For the text-containing cell, return its midpoint in (X, Y) coordinate format. 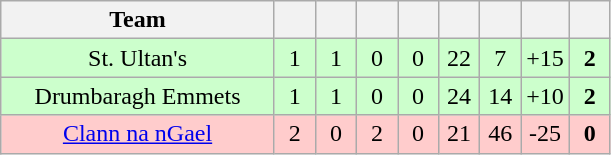
Clann na nGael (138, 134)
14 (500, 96)
24 (460, 96)
Team (138, 20)
7 (500, 58)
22 (460, 58)
21 (460, 134)
-25 (546, 134)
St. Ultan's (138, 58)
Drumbaragh Emmets (138, 96)
46 (500, 134)
+15 (546, 58)
+10 (546, 96)
